Return the (x, y) coordinate for the center point of the cell that contains the specified text.  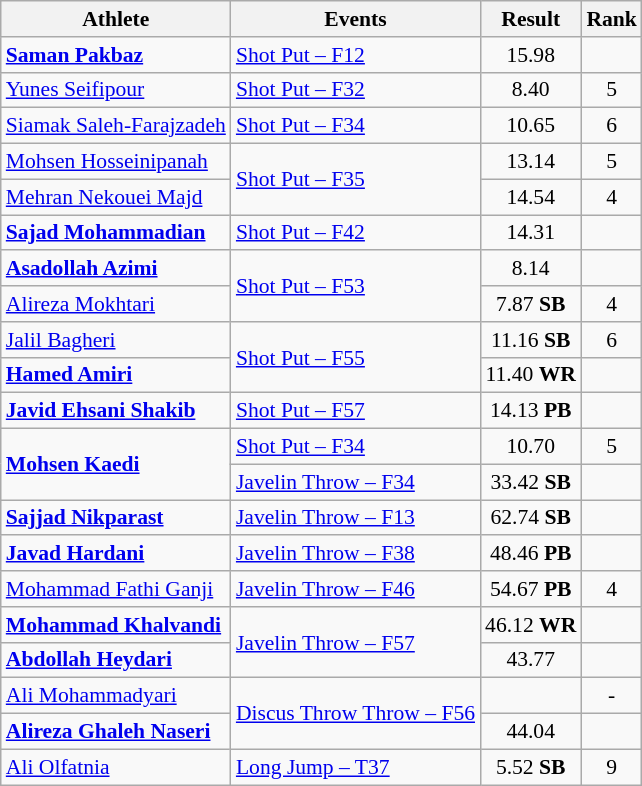
15.98 (530, 55)
43.77 (530, 660)
Alireza Mokhtari (116, 304)
9 (612, 767)
Abdollah Heydari (116, 660)
Hamed Amiri (116, 375)
Javelin Throw – F46 (356, 589)
Mehran Nekouei Majd (116, 197)
Sajjad Nikparast (116, 518)
8.40 (530, 90)
14.13 PB (530, 411)
8.14 (530, 269)
5.52 SB (530, 767)
62.74 SB (530, 518)
Mohsen Hosseinipanah (116, 162)
Ali Mohammadyari (116, 696)
13.14 (530, 162)
Javad Hardani (116, 554)
14.31 (530, 233)
33.42 SB (530, 482)
46.12 WR (530, 625)
Sajad Mohammadian (116, 233)
44.04 (530, 732)
Shot Put – F12 (356, 55)
11.40 WR (530, 375)
Mohsen Kaedi (116, 464)
Athlete (116, 19)
Rank (612, 19)
Siamak Saleh-Farajzadeh (116, 126)
Result (530, 19)
Alireza Ghaleh Naseri (116, 732)
- (612, 696)
Long Jump – T37 (356, 767)
Asadollah Azimi (116, 269)
Javelin Throw – F38 (356, 554)
Shot Put – F53 (356, 286)
Shot Put – F35 (356, 180)
Discus Throw Throw – F56 (356, 714)
Ali Olfatnia (116, 767)
Javelin Throw – F57 (356, 642)
54.67 PB (530, 589)
Shot Put – F55 (356, 358)
7.87 SB (530, 304)
10.70 (530, 447)
Saman Pakbaz (116, 55)
Events (356, 19)
Mohammad Fathi Ganji (116, 589)
Mohammad Khalvandi (116, 625)
11.16 SB (530, 340)
Javid Ehsani Shakib (116, 411)
Shot Put – F32 (356, 90)
48.46 PB (530, 554)
10.65 (530, 126)
14.54 (530, 197)
Javelin Throw – F34 (356, 482)
Shot Put – F57 (356, 411)
Javelin Throw – F13 (356, 518)
Shot Put – F42 (356, 233)
Yunes Seifipour (116, 90)
Jalil Bagheri (116, 340)
